Return the [x, y] coordinate for the center point of the cell that contains the specified text.  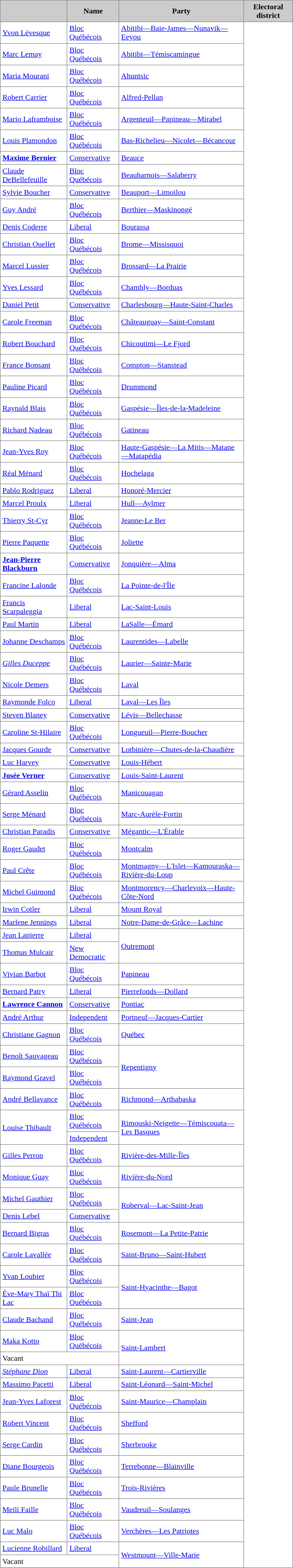
Francine Lalonde [34, 585]
Manicouagan [181, 793]
Maka Kotto [34, 1341]
Notre-Dame-de-Grâce—Lachine [181, 922]
Serge Ménard [34, 814]
Maria Mourani [34, 76]
Saint-Maurice—Champlain [181, 1402]
Marlene Jennings [34, 922]
Roger Gaudet [34, 849]
Richard Nadeau [34, 430]
Luc Harvey [34, 762]
Roberval—Lac-Saint-Jean [181, 1205]
Nicole Demers [34, 685]
Pierrefonds—Dollard [181, 991]
Carole Lavallée [34, 1255]
Louis Plamondon [34, 141]
Raymonde Folco [34, 702]
Saint-Bruno—Saint-Hubert [181, 1255]
Name [93, 11]
Gilles Duceppe [34, 663]
Pierre Paquette [34, 542]
Jean-Pierre Blackburn [34, 564]
Rosemont—La Petite-Patrie [181, 1233]
Lévis—Bellechasse [181, 715]
Jean Lapierre [34, 935]
Daniel Petit [34, 305]
Pontiac [181, 1004]
Gatineau [181, 430]
Marcel Proulx [34, 503]
Hochelaga [181, 473]
Montmagny—L'Islet—Kamouraska—Rivière-du-Loup [181, 870]
Benoît Sauvageau [34, 1056]
Stéphane Dion [34, 1371]
Rivière-des-Mille-Îles [181, 1155]
Sherbrooke [181, 1445]
Lucienne Robillard [34, 1548]
Abitibi—Témiscamingue [181, 54]
Paule Brunelle [34, 1488]
Guy André [34, 210]
Saint-Laurent—Cartierville [181, 1371]
Mount Royal [181, 909]
Chicoutimi—Le Fjord [181, 344]
Trois-Rivières [181, 1488]
Claude DeBellefeuille [34, 175]
Papineau [181, 974]
Saint-Lambert [181, 1348]
Jonquière—Alma [181, 564]
Pauline Picard [34, 387]
Louis-Hébert [181, 762]
Caroline St-Hilaire [34, 732]
Carole Freeman [34, 322]
Abitibi—Baie-James—Nunavik—Eeyou [181, 33]
Drummond [181, 387]
Portneuf—Jacques-Cartier [181, 1017]
Maxime Bernier [34, 158]
Steven Blaney [34, 715]
Diane Bourgeois [34, 1466]
Monique Guay [34, 1177]
Vivian Barbot [34, 974]
France Bonsant [34, 365]
Repentigny [181, 1067]
Westmount—Ville-Marie [181, 1555]
André Arthur [34, 1017]
New Democratic [93, 953]
André Bellavance [34, 1099]
Marc Lemay [34, 54]
Gaspésie—Îles-de-la-Madeleine [181, 408]
Raymond Gravel [34, 1078]
Montcalm [181, 849]
Gilles Perron [34, 1155]
Beauport—Limoilou [181, 192]
Yvon Lévesque [34, 33]
Jean-Yves Roy [34, 452]
Verchères—Les Patriotes [181, 1531]
Rimouski-Neigette—Témiscouata—Les Basques [181, 1127]
Bernard Patry [34, 991]
Brome—Missisquoi [181, 244]
Francis Scarpaleggia [34, 607]
Réal Ménard [34, 473]
Laval—Les Îles [181, 702]
Jacques Gourde [34, 749]
Brossard—La Prairie [181, 266]
Charlesbourg—Haute-Saint-Charles [181, 305]
Paul Crête [34, 870]
Mario Laframboise [34, 119]
Thomas Mulcair [34, 953]
Joliette [181, 542]
Saint-Léonard—Saint-Michel [181, 1384]
Rivière-du-Nord [181, 1177]
Laurier—Sainte-Marie [181, 663]
Beauce [181, 158]
Sylvie Boucher [34, 192]
Berthier—Maskinongé [181, 210]
Jean-Yves Laforest [34, 1402]
Denis Coderre [34, 227]
Bernard Bigras [34, 1233]
Massimo Pacetti [34, 1384]
Honoré-Mercier [181, 490]
Compton—Stanstead [181, 365]
Yvan Loubier [34, 1276]
Lawrence Cannon [34, 1004]
Christian Ouellet [34, 244]
Québec [181, 1034]
Bas-Richelieu—Nicolet—Bécancour [181, 141]
Irwin Cotler [34, 909]
Bourassa [181, 227]
Josée Verner [34, 775]
Johanne Deschamps [34, 642]
Thierry St-Cyr [34, 521]
Argenteuil—Papineau—Mirabel [181, 119]
Marcel Lussier [34, 266]
Yves Lessard [34, 288]
Louise Thibault [34, 1127]
Electoral district [268, 11]
Marc-Aurèle-Fortin [181, 814]
Hull—Aylmer [181, 503]
Chambly—Borduas [181, 288]
Serge Cardin [34, 1445]
Ahuntsic [181, 76]
Laurentides—Labelle [181, 642]
Châteauguay—Saint-Constant [181, 322]
Longueuil—Pierre-Boucher [181, 732]
Louis-Saint-Laurent [181, 775]
Luc Malo [34, 1531]
Claude Bachand [34, 1319]
Meili Faille [34, 1509]
Christiane Gagnon [34, 1034]
Michel Guimond [34, 892]
Mégantic—L'Érable [181, 831]
Paul Martin [34, 624]
Montmorency—Charlevoix—Haute-Côte-Nord [181, 892]
Shefford [181, 1423]
Outremont [181, 946]
Alfred-Pellan [181, 98]
Robert Carrier [34, 98]
Denis Lebel [34, 1216]
Saint-Hyacinthe—Bagot [181, 1287]
Michel Gauthier [34, 1199]
Richmond—Arthabaska [181, 1099]
Lac-Saint-Louis [181, 607]
Terrebonne—Blainville [181, 1466]
Haute-Gaspésie—La Mitis—Matane—Matapédia [181, 452]
Jeanne-Le Ber [181, 521]
Gérard Asselin [34, 793]
LaSalle—Émard [181, 624]
Lotbinière—Chutes-de-la-Chaudière [181, 749]
Robert Bouchard [34, 344]
Pablo Rodriguez [34, 490]
Raynald Blais [34, 408]
La Pointe-de-l'Île [181, 585]
Vaudreuil—Soulanges [181, 1509]
Beauharnois—Salaberry [181, 175]
Christian Paradis [34, 831]
Saint-Jean [181, 1319]
Party [181, 11]
Laval [181, 685]
Ève-Mary Thaï Thi Lac [34, 1298]
Robert Vincent [34, 1423]
